Determine the [X, Y] coordinate at the center of the cell enclosing the given text.  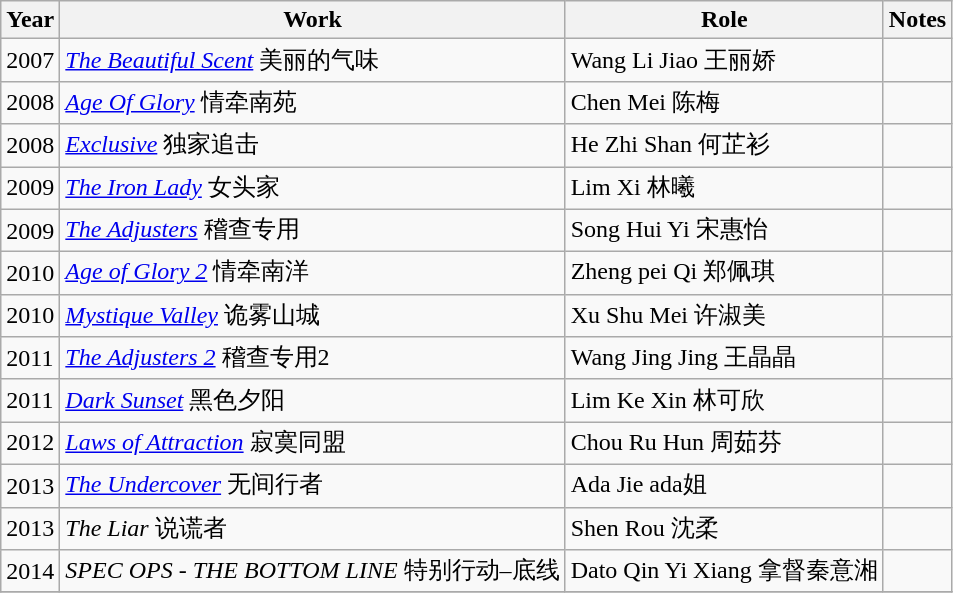
Wang Li Jiao 王丽娇 [724, 60]
Chen Mei 陈梅 [724, 102]
Lim Xi 林曦 [724, 188]
Role [724, 20]
The Adjusters 稽查专用 [312, 230]
Zheng pei Qi 郑佩琪 [724, 274]
Dato Qin Yi Xiang 拿督秦意湘 [724, 572]
He Zhi Shan 何芷衫 [724, 146]
Laws of Attraction 寂寞同盟 [312, 444]
Wang Jing Jing 王晶晶 [724, 358]
Year [30, 20]
Age of Glory 2 情牵南洋 [312, 274]
Work [312, 20]
Song Hui Yi 宋惠怡 [724, 230]
Dark Sunset 黑色夕阳 [312, 400]
Xu Shu Mei 许淑美 [724, 316]
Lim Ke Xin 林可欣 [724, 400]
2014 [30, 572]
The Undercover 无间行者 [312, 486]
Mystique Valley 诡雾山城 [312, 316]
Ada Jie ada姐 [724, 486]
Notes [917, 20]
SPEC OPS - THE BOTTOM LINE 特别行动–底线 [312, 572]
Chou Ru Hun 周茹芬 [724, 444]
2007 [30, 60]
Age Of Glory 情牵南苑 [312, 102]
Shen Rou 沈柔 [724, 528]
2012 [30, 444]
The Iron Lady 女头家 [312, 188]
The Beautiful Scent 美丽的气味 [312, 60]
The Adjusters 2 稽查专用2 [312, 358]
Exclusive 独家追击 [312, 146]
The Liar 说谎者 [312, 528]
